Provide the (x, y) coordinate of the cell's center where the given text is located.  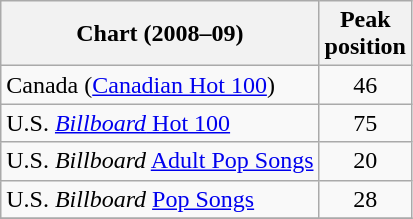
U.S. Billboard Hot 100 (160, 123)
U.S. Billboard Adult Pop Songs (160, 161)
Peakposition (365, 34)
Canada (Canadian Hot 100) (160, 85)
28 (365, 199)
Chart (2008–09) (160, 34)
U.S. Billboard Pop Songs (160, 199)
75 (365, 123)
46 (365, 85)
20 (365, 161)
